Detect which cell encompasses the target text, then output its [X, Y] center coordinate. 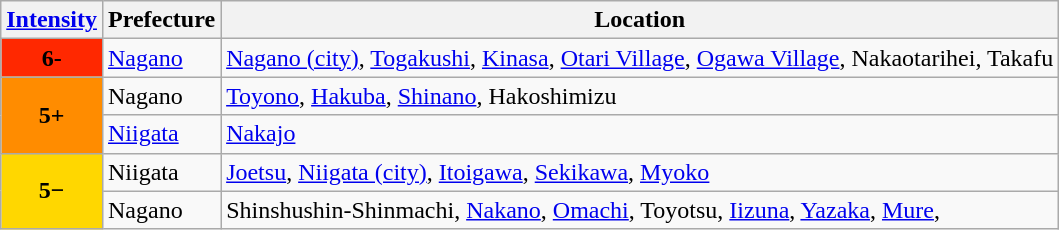
5− [52, 191]
Nagano (city), Togakushi, Kinasa, Otari Village, Ogawa Village, Nakaotarihei, Takafu [640, 58]
Toyono, Hakuba, Shinano, Hakoshimizu [640, 96]
Location [640, 20]
Joetsu, Niigata (city), Itoigawa, Sekikawa, Myoko [640, 172]
Shinshushin-Shinmachi, Nakano, Omachi, Toyotsu, Iizuna, Yazaka, Mure, [640, 210]
5+ [52, 115]
Intensity [52, 20]
Nakajo [640, 134]
Prefecture [161, 20]
6- [52, 58]
